Detect which cell encompasses the target text, then output its (X, Y) center coordinate. 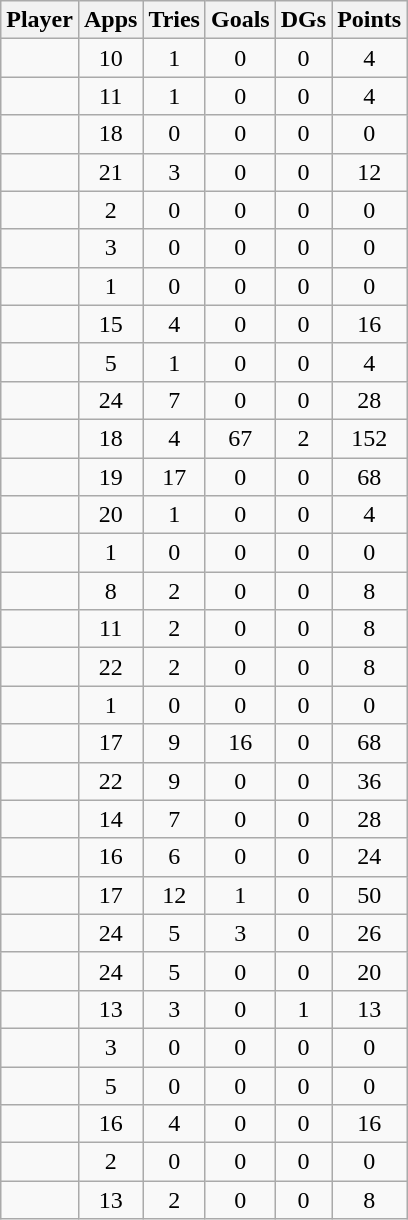
14 (110, 819)
26 (370, 933)
Tries (174, 20)
Player (40, 20)
36 (370, 781)
DGs (303, 20)
67 (240, 438)
19 (110, 477)
21 (110, 172)
15 (110, 324)
10 (110, 58)
152 (370, 438)
6 (174, 857)
Points (370, 20)
50 (370, 895)
Apps (110, 20)
Goals (240, 20)
